Scan for the cell matching the given text and deliver its (x, y) coordinate at center. 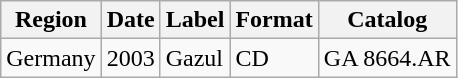
Date (130, 20)
Gazul (195, 58)
2003 (130, 58)
Label (195, 20)
Format (274, 20)
Region (51, 20)
Germany (51, 58)
GA 8664.AR (387, 58)
CD (274, 58)
Catalog (387, 20)
